Pinpoint the cell where the given text exists, returning its (x, y) midpoint coordinate. 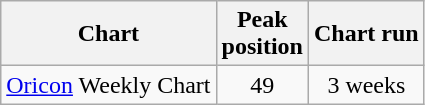
Chart (108, 34)
Chart run (367, 34)
49 (262, 85)
Oricon Weekly Chart (108, 85)
3 weeks (367, 85)
Peakposition (262, 34)
